Search for the cell housing the specified text and yield its [x, y] center coordinate. 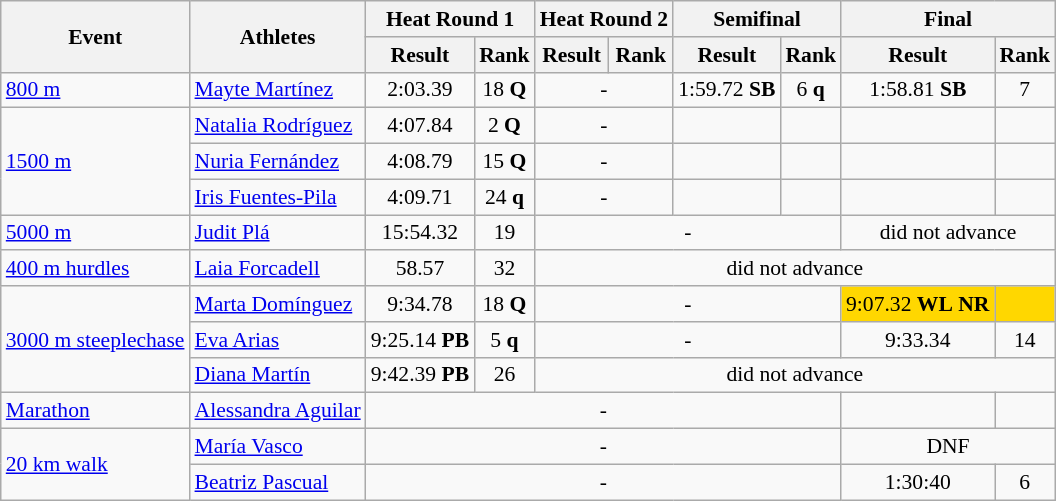
Beatriz Pascual [278, 482]
9:33.34 [918, 340]
1500 m [96, 162]
14 [1024, 340]
DNF [948, 447]
9:07.32 WL NR [918, 304]
Heat Round 1 [450, 19]
9:25.14 PB [420, 340]
Judit Plá [278, 233]
1:58.81 SB [918, 90]
1:59.72 SB [726, 90]
6 q [810, 90]
15:54.32 [420, 233]
Athletes [278, 36]
4:07.84 [420, 126]
58.57 [420, 269]
26 [504, 375]
4:09.71 [420, 197]
24 q [504, 197]
Alessandra Aguilar [278, 411]
1:30:40 [918, 482]
Heat Round 2 [604, 19]
6 [1024, 482]
Event [96, 36]
Marathon [96, 411]
Eva Arias [278, 340]
7 [1024, 90]
2 Q [504, 126]
32 [504, 269]
15 Q [504, 162]
Diana Martín [278, 375]
Nuria Fernández [278, 162]
5 q [504, 340]
20 km walk [96, 464]
Laia Forcadell [278, 269]
Mayte Martínez [278, 90]
9:34.78 [420, 304]
5000 m [96, 233]
María Vasco [278, 447]
Marta Domínguez [278, 304]
4:08.79 [420, 162]
9:42.39 PB [420, 375]
800 m [96, 90]
Natalia Rodríguez [278, 126]
2:03.39 [420, 90]
Semifinal [757, 19]
3000 m steeplechase [96, 340]
Final [948, 19]
400 m hurdles [96, 269]
Iris Fuentes-Pila [278, 197]
19 [504, 233]
